For the text-containing cell, return its midpoint in [X, Y] coordinate format. 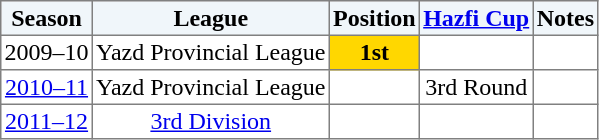
1st [374, 52]
Hazfi Cup [476, 18]
2009–10 [47, 52]
Season [47, 18]
3rd Round [476, 87]
Position [374, 18]
2011–12 [47, 121]
3rd Division [210, 121]
Notes [566, 18]
2010–11 [47, 87]
League [210, 18]
